Search for the cell housing the specified text and yield its [X, Y] center coordinate. 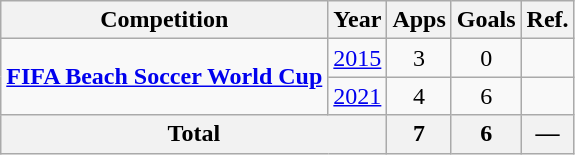
2015 [358, 58]
4 [419, 96]
Apps [419, 20]
— [548, 134]
Ref. [548, 20]
FIFA Beach Soccer World Cup [164, 77]
3 [419, 58]
2021 [358, 96]
Goals [486, 20]
7 [419, 134]
Total [194, 134]
Competition [164, 20]
0 [486, 58]
Year [358, 20]
